Provide the [x, y] coordinate of the cell's center where the given text is located.  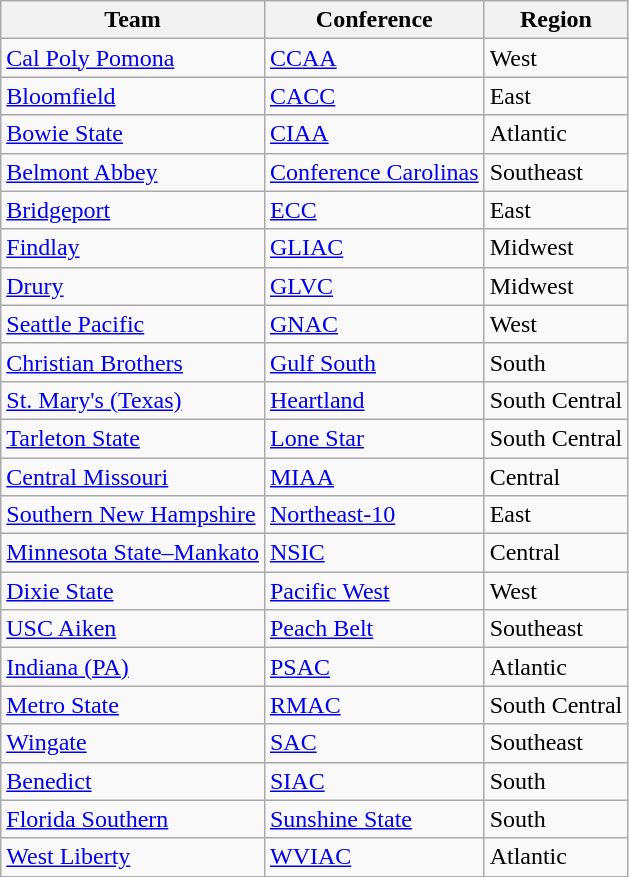
Central Missouri [133, 477]
RMAC [374, 705]
PSAC [374, 667]
Bloomfield [133, 96]
Sunshine State [374, 819]
Metro State [133, 705]
Cal Poly Pomona [133, 58]
Wingate [133, 743]
Pacific West [374, 591]
Team [133, 20]
ECC [374, 210]
Florida Southern [133, 819]
Seattle Pacific [133, 324]
Conference Carolinas [374, 172]
Bridgeport [133, 210]
Region [556, 20]
USC Aiken [133, 629]
WVIAC [374, 857]
Peach Belt [374, 629]
Minnesota State–Mankato [133, 553]
West Liberty [133, 857]
NSIC [374, 553]
Drury [133, 286]
Indiana (PA) [133, 667]
Northeast-10 [374, 515]
SAC [374, 743]
Dixie State [133, 591]
GLVC [374, 286]
Gulf South [374, 362]
Bowie State [133, 134]
CACC [374, 96]
GLIAC [374, 248]
MIAA [374, 477]
Southern New Hampshire [133, 515]
Heartland [374, 400]
Christian Brothers [133, 362]
GNAC [374, 324]
CCAA [374, 58]
Tarleton State [133, 438]
St. Mary's (Texas) [133, 400]
Belmont Abbey [133, 172]
Benedict [133, 781]
Conference [374, 20]
Findlay [133, 248]
CIAA [374, 134]
Lone Star [374, 438]
SIAC [374, 781]
